Output the [x, y] coordinate of the center of the cell containing the given text.  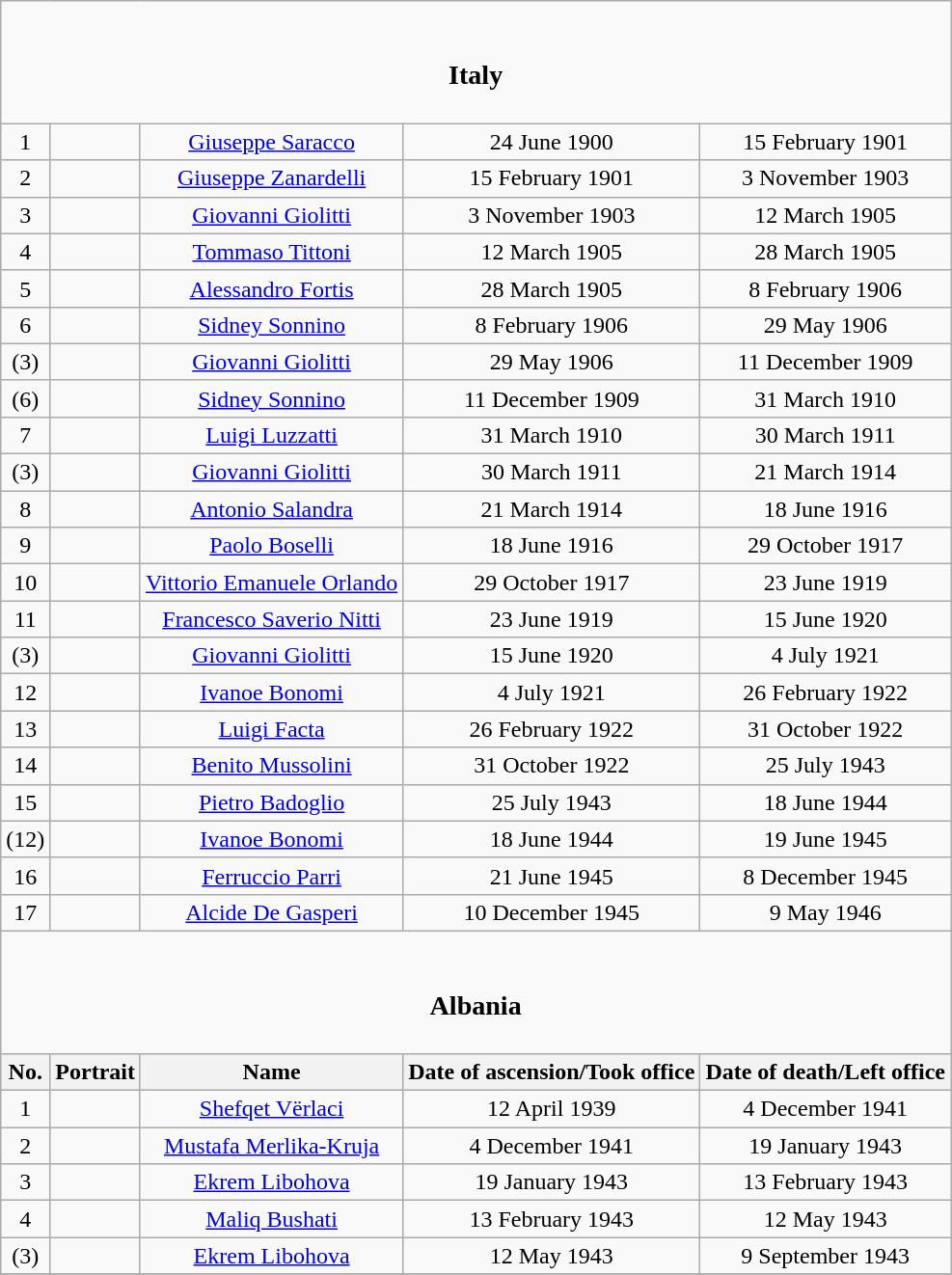
9 May 1946 [826, 912]
Giuseppe Saracco [271, 142]
Pietro Badoglio [271, 802]
12 April 1939 [552, 1109]
19 June 1945 [826, 839]
No. [25, 1072]
Alessandro Fortis [271, 288]
Ferruccio Parri [271, 876]
6 [25, 325]
Benito Mussolini [271, 766]
Francesco Saverio Nitti [271, 619]
12 [25, 692]
8 December 1945 [826, 876]
10 December 1945 [552, 912]
9 [25, 546]
21 June 1945 [552, 876]
Paolo Boselli [271, 546]
7 [25, 435]
16 [25, 876]
13 [25, 729]
Shefqet Vërlaci [271, 1109]
9 September 1943 [826, 1256]
10 [25, 583]
5 [25, 288]
Date of ascension/Took office [552, 1072]
(12) [25, 839]
Albania [476, 991]
Luigi Luzzatti [271, 435]
8 [25, 509]
Vittorio Emanuele Orlando [271, 583]
Name [271, 1072]
Mustafa Merlika-Kruja [271, 1146]
14 [25, 766]
Tommaso Tittoni [271, 252]
Date of death/Left office [826, 1072]
24 June 1900 [552, 142]
Alcide De Gasperi [271, 912]
Maliq Bushati [271, 1219]
Luigi Facta [271, 729]
15 [25, 802]
(6) [25, 398]
Antonio Salandra [271, 509]
17 [25, 912]
Portrait [95, 1072]
11 [25, 619]
Giuseppe Zanardelli [271, 178]
Italy [476, 62]
